Identify which cell holds the provided text, then report its (x, y) central coordinate. 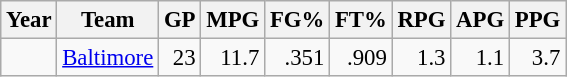
Year (29, 20)
1.1 (480, 58)
23 (180, 58)
FG% (298, 20)
FT% (362, 20)
Baltimore (108, 58)
.351 (298, 58)
11.7 (233, 58)
3.7 (537, 58)
GP (180, 20)
MPG (233, 20)
Team (108, 20)
1.3 (422, 58)
RPG (422, 20)
.909 (362, 58)
PPG (537, 20)
APG (480, 20)
